For the text-containing cell, return its midpoint in (x, y) coordinate format. 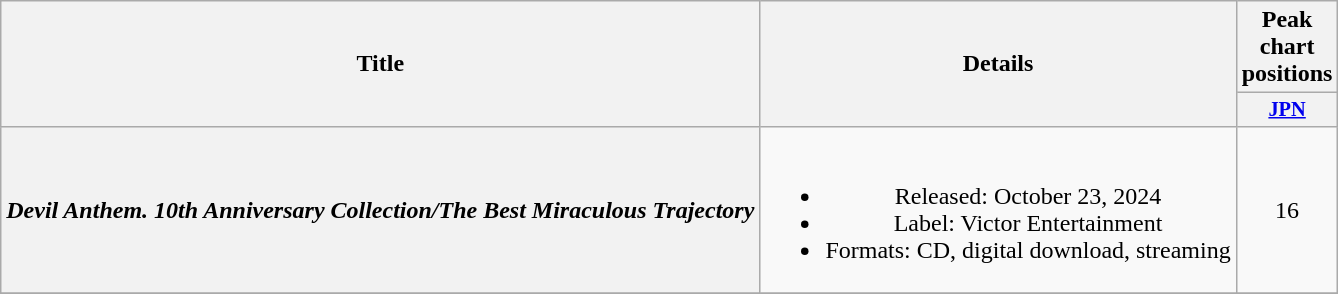
16 (1287, 210)
Released: October 23, 2024Label: Victor EntertainmentFormats: CD, digital download, streaming (998, 210)
Title (380, 64)
Peak chart positions (1287, 47)
JPN (1287, 110)
Details (998, 64)
Devil Anthem. 10th Anniversary Collection/The Best Miraculous Trajectory (380, 210)
